Pinpoint the cell where the given text exists, returning its [X, Y] midpoint coordinate. 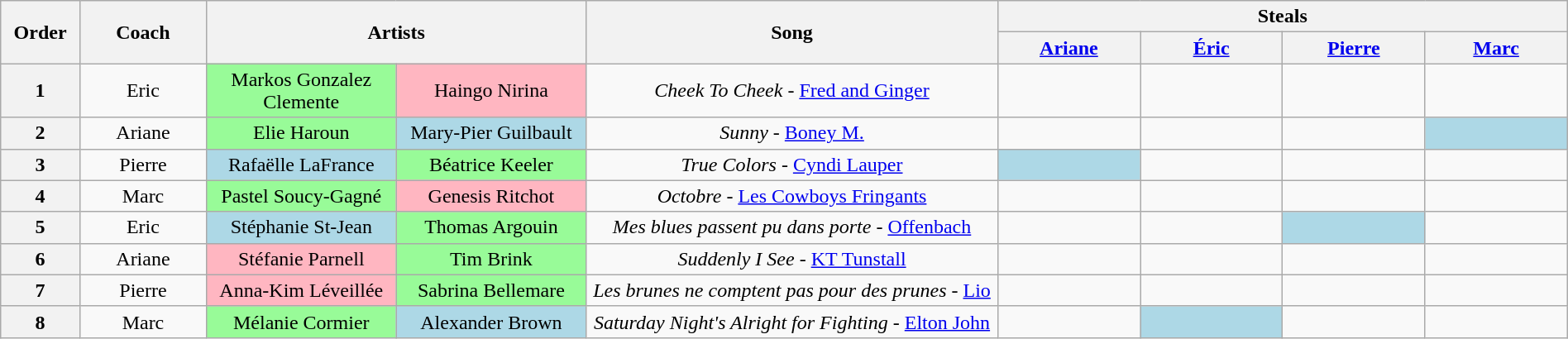
Tim Brink [491, 259]
Stéfanie Parnell [301, 259]
Haingo Nirina [491, 91]
Coach [142, 32]
Markos Gonzalez Clemente [301, 91]
Cheek To Cheek - Fred and Ginger [792, 91]
Thomas Argouin [491, 227]
Sunny - Boney M. [792, 133]
Steals [1282, 17]
Elie Haroun [301, 133]
Pastel Soucy-Gagné [301, 196]
Artists [395, 32]
6 [41, 259]
Mes blues passent pu dans porte - Offenbach [792, 227]
2 [41, 133]
Genesis Ritchot [491, 196]
Mélanie Cormier [301, 322]
Béatrice Keeler [491, 165]
Suddenly I See - KT Tunstall [792, 259]
Mary-Pier Guilbault [491, 133]
True Colors - Cyndi Lauper [792, 165]
Rafaëlle LaFrance [301, 165]
4 [41, 196]
Sabrina Bellemare [491, 290]
1 [41, 91]
Octobre - Les Cowboys Fringants [792, 196]
Saturday Night's Alright for Fighting - Elton John [792, 322]
Éric [1212, 48]
3 [41, 165]
Song [792, 32]
Alexander Brown [491, 322]
7 [41, 290]
Order [41, 32]
5 [41, 227]
Les brunes ne comptent pas pour des prunes - Lio [792, 290]
8 [41, 322]
Stéphanie St-Jean [301, 227]
Anna-Kim Léveillée [301, 290]
